Output the (X, Y) coordinate of the center of the cell containing the given text.  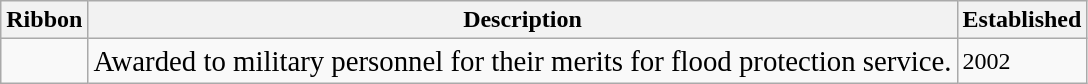
2002 (1022, 61)
Description (522, 20)
Awarded to military personnel for their merits for flood protection service. (522, 61)
Established (1022, 20)
Ribbon (44, 20)
